Detect which cell encompasses the target text, then output its [X, Y] center coordinate. 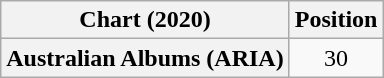
30 [336, 58]
Australian Albums (ARIA) [145, 58]
Chart (2020) [145, 20]
Position [336, 20]
